Output the [X, Y] coordinate of the center of the cell containing the given text.  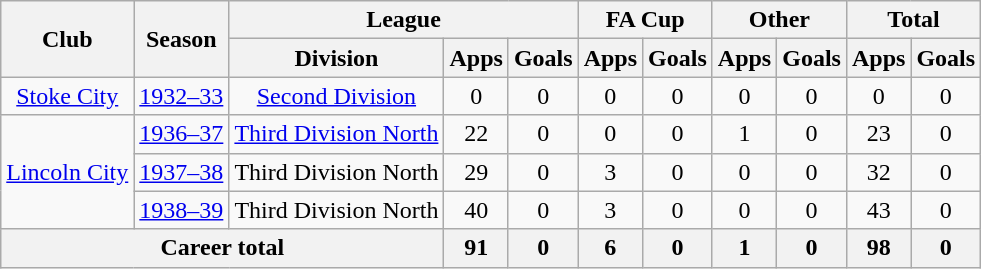
23 [878, 134]
29 [476, 172]
98 [878, 248]
Stoke City [68, 96]
Career total [222, 248]
Club [68, 39]
FA Cup [645, 20]
Total [913, 20]
43 [878, 210]
Lincoln City [68, 172]
32 [878, 172]
22 [476, 134]
91 [476, 248]
6 [610, 248]
League [404, 20]
Second Division [336, 96]
Season [182, 39]
1938–39 [182, 210]
Other [779, 20]
1936–37 [182, 134]
Division [336, 58]
1937–38 [182, 172]
40 [476, 210]
1932–33 [182, 96]
